Output the (x, y) coordinate of the center of the cell containing the given text.  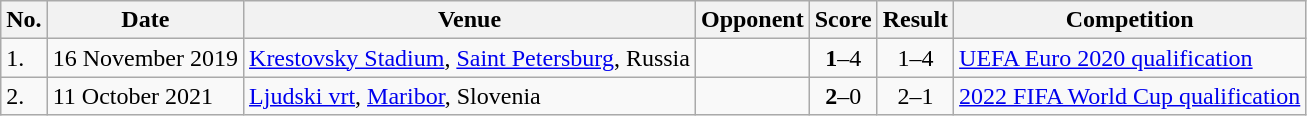
Competition (1130, 20)
Result (915, 20)
11 October 2021 (145, 96)
Venue (470, 20)
Opponent (752, 20)
2–0 (843, 96)
UEFA Euro 2020 qualification (1130, 58)
2–1 (915, 96)
Date (145, 20)
2022 FIFA World Cup qualification (1130, 96)
Ljudski vrt, Maribor, Slovenia (470, 96)
No. (24, 20)
Score (843, 20)
Krestovsky Stadium, Saint Petersburg, Russia (470, 58)
1. (24, 58)
2. (24, 96)
16 November 2019 (145, 58)
